Identify which cell holds the provided text, then report its (x, y) central coordinate. 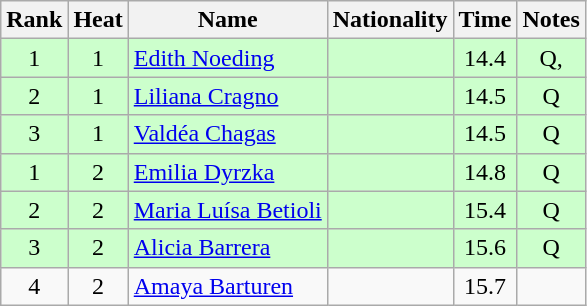
4 (34, 286)
Alicia Barrera (228, 248)
Maria Luísa Betioli (228, 210)
Rank (34, 20)
Notes (551, 20)
Emilia Dyrzka (228, 172)
Heat (98, 20)
15.7 (485, 286)
14.8 (485, 172)
14.4 (485, 58)
15.4 (485, 210)
Amaya Barturen (228, 286)
Liliana Cragno (228, 96)
Q, (551, 58)
Valdéa Chagas (228, 134)
Edith Noeding (228, 58)
Nationality (390, 20)
Name (228, 20)
15.6 (485, 248)
Time (485, 20)
